From the cell containing the given text, extract its center point as [X, Y] coordinate. 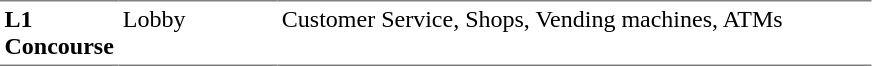
L1Concourse [59, 33]
Lobby [198, 33]
Customer Service, Shops, Vending machines, ATMs [574, 33]
